Extract the [x, y] coordinate from the center of the cell holding the provided text.  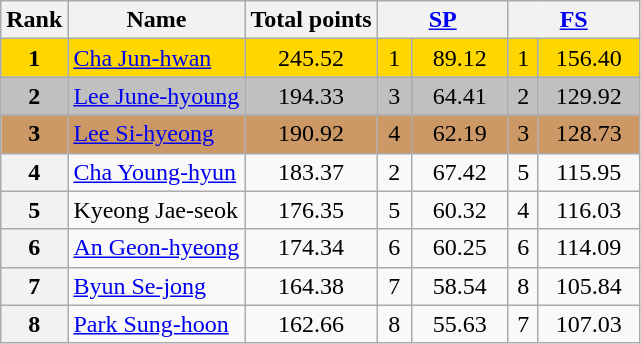
128.73 [588, 134]
116.03 [588, 210]
Byun Se-jong [156, 286]
174.34 [311, 248]
194.33 [311, 96]
Lee Si-hyeong [156, 134]
107.03 [588, 324]
245.52 [311, 58]
An Geon-hyeong [156, 248]
60.32 [460, 210]
SP [442, 20]
115.95 [588, 172]
64.41 [460, 96]
129.92 [588, 96]
176.35 [311, 210]
190.92 [311, 134]
55.63 [460, 324]
114.09 [588, 248]
Total points [311, 20]
156.40 [588, 58]
Name [156, 20]
164.38 [311, 286]
Kyeong Jae-seok [156, 210]
89.12 [460, 58]
105.84 [588, 286]
62.19 [460, 134]
67.42 [460, 172]
Cha Young-hyun [156, 172]
Rank [34, 20]
Lee June-hyoung [156, 96]
183.37 [311, 172]
58.54 [460, 286]
Cha Jun-hwan [156, 58]
162.66 [311, 324]
Park Sung-hoon [156, 324]
FS [574, 20]
60.25 [460, 248]
